Find where the given text appears and provide that cell's center as [X, Y] coordinate. 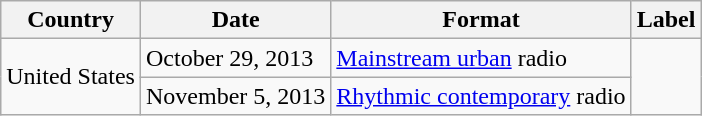
Format [481, 20]
November 5, 2013 [235, 96]
Date [235, 20]
Mainstream urban radio [481, 58]
Country [71, 20]
Label [666, 20]
October 29, 2013 [235, 58]
United States [71, 77]
Rhythmic contemporary radio [481, 96]
